From the cell containing the given text, extract its center point as [X, Y] coordinate. 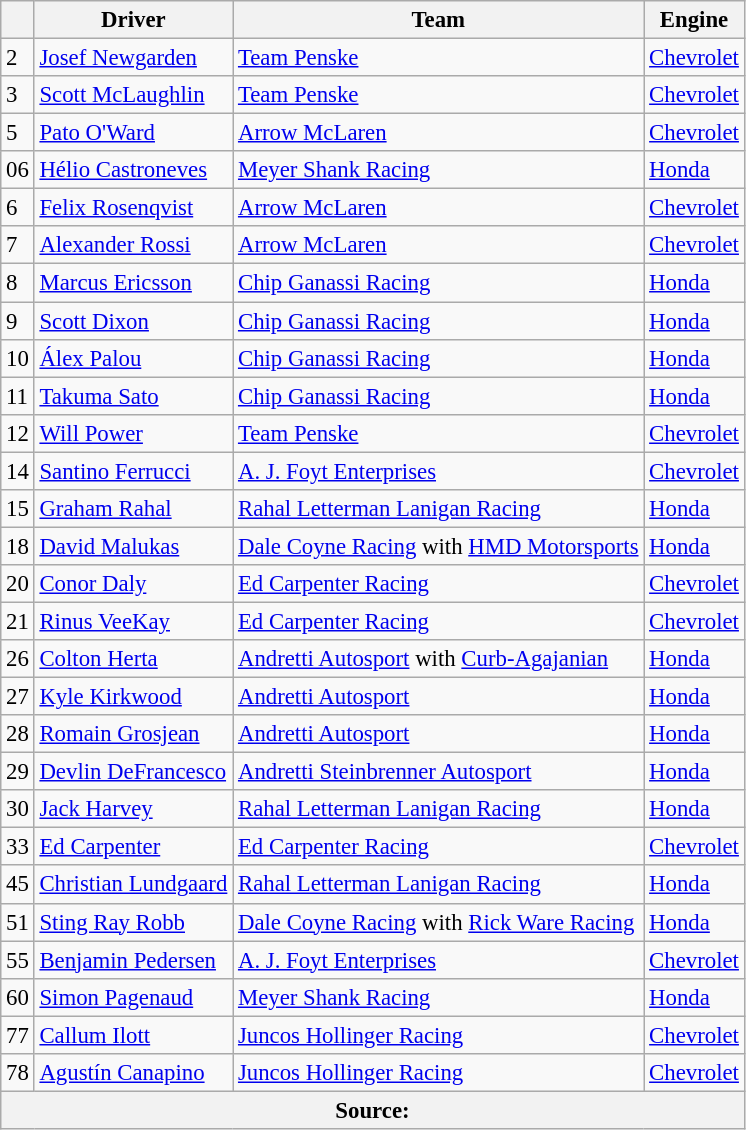
Engine [694, 20]
9 [18, 321]
30 [18, 809]
Dale Coyne Racing with Rick Ware Racing [438, 922]
27 [18, 697]
10 [18, 358]
Devlin DeFrancesco [134, 772]
Sting Ray Robb [134, 922]
18 [18, 546]
2 [18, 58]
Will Power [134, 433]
Christian Lundgaard [134, 885]
21 [18, 621]
60 [18, 997]
Scott Dixon [134, 321]
8 [18, 283]
28 [18, 734]
Source: [372, 1110]
Felix Rosenqvist [134, 208]
Takuma Sato [134, 396]
14 [18, 471]
Alexander Rossi [134, 245]
15 [18, 509]
Conor Daly [134, 584]
20 [18, 584]
7 [18, 245]
Rinus VeeKay [134, 621]
Andretti Steinbrenner Autosport [438, 772]
26 [18, 659]
6 [18, 208]
5 [18, 133]
Jack Harvey [134, 809]
78 [18, 1073]
06 [18, 170]
Simon Pagenaud [134, 997]
12 [18, 433]
33 [18, 847]
29 [18, 772]
Andretti Autosport with Curb-Agajanian [438, 659]
Graham Rahal [134, 509]
51 [18, 922]
11 [18, 396]
45 [18, 885]
Pato O'Ward [134, 133]
Ed Carpenter [134, 847]
Josef Newgarden [134, 58]
Santino Ferrucci [134, 471]
Callum Ilott [134, 1035]
3 [18, 95]
Hélio Castroneves [134, 170]
Team [438, 20]
David Malukas [134, 546]
Benjamin Pedersen [134, 960]
77 [18, 1035]
Romain Grosjean [134, 734]
Colton Herta [134, 659]
Dale Coyne Racing with HMD Motorsports [438, 546]
55 [18, 960]
Scott McLaughlin [134, 95]
Kyle Kirkwood [134, 697]
Marcus Ericsson [134, 283]
Agustín Canapino [134, 1073]
Álex Palou [134, 358]
Driver [134, 20]
